For the text-containing cell, return its midpoint in (x, y) coordinate format. 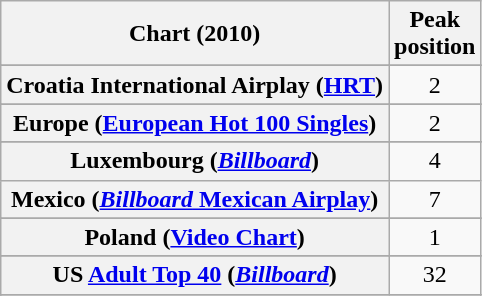
Europe (European Hot 100 Singles) (195, 123)
Peakposition (435, 34)
Poland (Video Chart) (195, 237)
Chart (2010) (195, 34)
32 (435, 275)
US Adult Top 40 (Billboard) (195, 275)
4 (435, 161)
Croatia International Airplay (HRT) (195, 85)
Luxembourg (Billboard) (195, 161)
Mexico (Billboard Mexican Airplay) (195, 199)
7 (435, 199)
1 (435, 237)
